Extract the [X, Y] coordinate from the center of the cell holding the provided text.  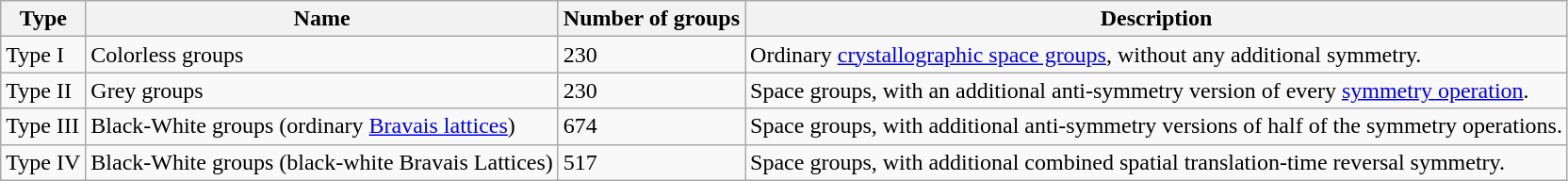
Description [1157, 19]
Name [322, 19]
Type I [43, 55]
Black-White groups (black-white Bravais Lattices) [322, 162]
674 [651, 126]
Type [43, 19]
Black-White groups (ordinary Bravais lattices) [322, 126]
Space groups, with additional combined spatial translation-time reversal symmetry. [1157, 162]
Space groups, with additional anti-symmetry versions of half of the symmetry operations. [1157, 126]
Number of groups [651, 19]
Colorless groups [322, 55]
Type IV [43, 162]
Space groups, with an additional anti-symmetry version of every symmetry operation. [1157, 90]
Type III [43, 126]
517 [651, 162]
Grey groups [322, 90]
Type II [43, 90]
Ordinary crystallographic space groups, without any additional symmetry. [1157, 55]
